Identify which cell holds the provided text, then report its [x, y] central coordinate. 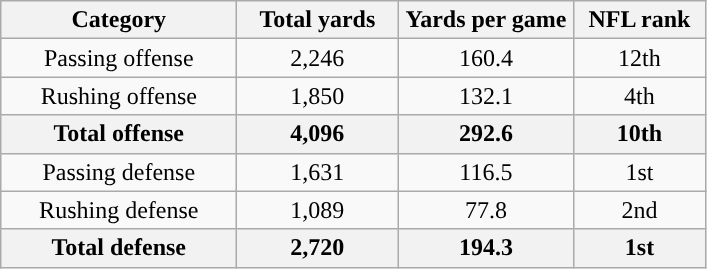
4,096 [318, 134]
Rushing offense [119, 96]
194.3 [486, 248]
12th [640, 58]
Passing offense [119, 58]
Passing defense [119, 172]
4th [640, 96]
292.6 [486, 134]
2nd [640, 210]
1,631 [318, 172]
NFL rank [640, 20]
77.8 [486, 210]
Total yards [318, 20]
2,720 [318, 248]
1,850 [318, 96]
Total defense [119, 248]
160.4 [486, 58]
132.1 [486, 96]
Yards per game [486, 20]
Category [119, 20]
Rushing defense [119, 210]
116.5 [486, 172]
1,089 [318, 210]
Total offense [119, 134]
10th [640, 134]
2,246 [318, 58]
